Find where the given text appears and provide that cell's center as (X, Y) coordinate. 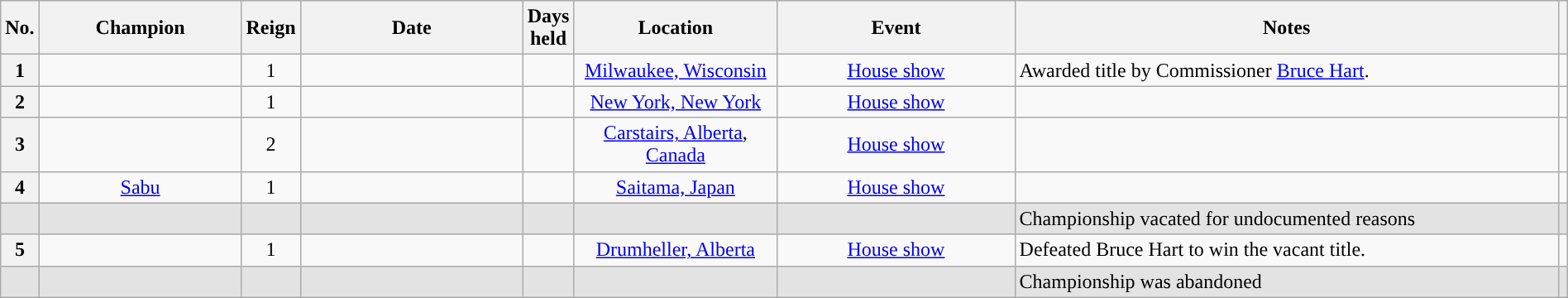
Saitama, Japan (676, 187)
Date (412, 28)
Defeated Bruce Hart to win the vacant title. (1287, 250)
4 (20, 187)
Notes (1287, 28)
Championship vacated for undocumented reasons (1287, 219)
Days held (548, 28)
Awarded title by Commissioner Bruce Hart. (1287, 70)
Location (676, 28)
Milwaukee, Wisconsin (676, 70)
Championship was abandoned (1287, 281)
New York, New York (676, 102)
Champion (141, 28)
3 (20, 144)
No. (20, 28)
Sabu (141, 187)
Drumheller, Alberta (676, 250)
5 (20, 250)
Reign (271, 28)
Carstairs, Alberta, Canada (676, 144)
Event (896, 28)
